Identify which cell holds the provided text, then report its [x, y] central coordinate. 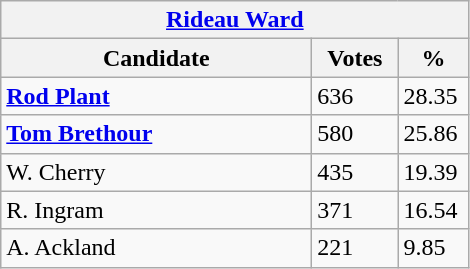
Rod Plant [156, 96]
580 [355, 134]
25.86 [434, 134]
16.54 [434, 210]
R. Ingram [156, 210]
9.85 [434, 248]
636 [355, 96]
W. Cherry [156, 172]
371 [355, 210]
Tom Brethour [156, 134]
Candidate [156, 58]
19.39 [434, 172]
Rideau Ward [235, 20]
A. Ackland [156, 248]
Votes [355, 58]
221 [355, 248]
% [434, 58]
28.35 [434, 96]
435 [355, 172]
